From the cell containing the given text, extract its center point as (X, Y) coordinate. 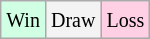
Win (24, 20)
Draw (72, 20)
Loss (126, 20)
